Determine the (x, y) coordinate at the center of the cell enclosing the given text.  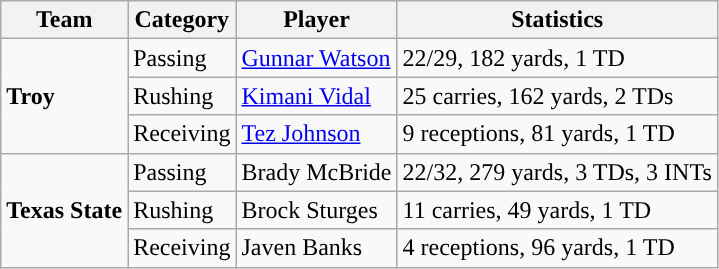
Statistics (557, 20)
22/32, 279 yards, 3 TDs, 3 INTs (557, 172)
4 receptions, 96 yards, 1 TD (557, 248)
Kimani Vidal (316, 96)
Team (64, 20)
Troy (64, 96)
Player (316, 20)
Brady McBride (316, 172)
Gunnar Watson (316, 58)
Brock Sturges (316, 210)
Tez Johnson (316, 134)
Javen Banks (316, 248)
9 receptions, 81 yards, 1 TD (557, 134)
22/29, 182 yards, 1 TD (557, 58)
Category (182, 20)
Texas State (64, 210)
11 carries, 49 yards, 1 TD (557, 210)
25 carries, 162 yards, 2 TDs (557, 96)
